For the text-containing cell, return its midpoint in [x, y] coordinate format. 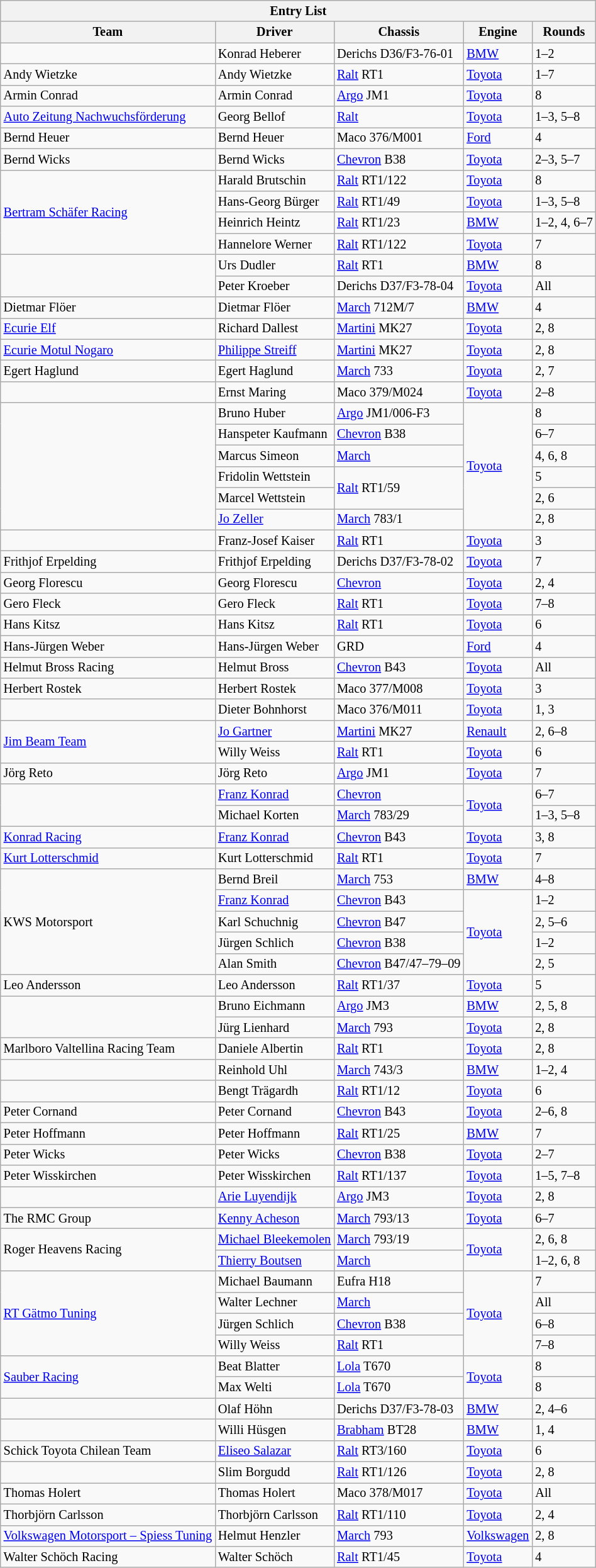
Derichs D37/F3-78-04 [399, 286]
Volkswagen [498, 1536]
Philippe Streiff [274, 350]
Eufra H18 [399, 1282]
2, 6, 8 [563, 1239]
Konrad Heberer [274, 53]
Harald Brutschin [274, 181]
Schick Toyota Chilean Team [108, 1451]
Roger Heavens Racing [108, 1250]
Ralt RT1/59 [399, 487]
Ralt RT1/12 [399, 1091]
Team [108, 32]
Auto Zeitung Nachwuchsförderung [108, 117]
March 733 [399, 371]
Hans-Georg Bürger [274, 201]
Volkswagen Motorsport – Spiess Tuning [108, 1536]
4–8 [563, 879]
Peter Kroeber [274, 286]
Michael Baumann [274, 1282]
Chevron B47/47–79–09 [399, 964]
Walter Schöch Racing [108, 1557]
Franz-Josef Kaiser [274, 540]
Derichs D37/F3-78-03 [399, 1409]
RT Gätmo Tuning [108, 1314]
March 793/19 [399, 1239]
Georg Bellof [274, 117]
Michael Bleekemolen [274, 1239]
2–3, 5–7 [563, 159]
Ecurie Motul Nogaro [108, 350]
Bruno Eichmann [274, 1006]
Reinhold Uhl [274, 1070]
2, 7 [563, 371]
Bernd Breil [274, 879]
Fridolin Wettstein [274, 477]
Rounds [563, 32]
Richard Dallest [274, 328]
Engine [498, 32]
Michael Korten [274, 815]
Heinrich Heintz [274, 223]
Dieter Bohnhorst [274, 710]
Alan Smith [274, 964]
4, 6, 8 [563, 456]
Konrad Racing [108, 837]
1–7 [563, 74]
2, 6 [563, 498]
Chassis [399, 32]
Slim Borgudd [274, 1472]
3, 8 [563, 837]
2, 5 [563, 964]
Ecurie Elf [108, 328]
Ralt RT1/37 [399, 985]
GRD [399, 646]
1–2, 6, 8 [563, 1260]
1, 3 [563, 710]
Ralt RT1/23 [399, 223]
Maco 377/M008 [399, 688]
Ralt RT1/49 [399, 201]
Daniele Albertin [274, 1049]
Jürg Lienhard [274, 1028]
1–2, 4, 6–7 [563, 223]
Ralt RT1/110 [399, 1515]
1, 4 [563, 1430]
KWS Motorsport [108, 921]
2–7 [563, 1155]
March 793/13 [399, 1218]
2, 4–6 [563, 1409]
2, 5–6 [563, 922]
Thierry Boutsen [274, 1260]
Ralt RT3/160 [399, 1451]
Driver [274, 32]
Beat Blatter [274, 1366]
Maco 378/M017 [399, 1493]
Sauber Racing [108, 1377]
Bertram Schäfer Racing [108, 213]
Ralt RT1/45 [399, 1557]
1–5, 7–8 [563, 1175]
Jo Zeller [274, 519]
Urs Dudler [274, 265]
2–6, 8 [563, 1112]
March 783/1 [399, 519]
Ernst Maring [274, 392]
Maco 376/M001 [399, 138]
Marcel Wettstein [274, 498]
Kenny Acheson [274, 1218]
March 753 [399, 879]
March 743/3 [399, 1070]
Ralt [399, 117]
Walter Lechner [274, 1302]
Helmut Bross [274, 668]
Ralt RT1/126 [399, 1472]
Arie Luyendijk [274, 1197]
Eliseo Salazar [274, 1451]
Maco 376/M011 [399, 710]
Marcus Simeon [274, 456]
Chevron B47 [399, 922]
Max Welti [274, 1387]
March 783/29 [399, 815]
Helmut Henzler [274, 1536]
Karl Schuchnig [274, 922]
2–8 [563, 392]
Ralt RT1/25 [399, 1133]
1–2, 4 [563, 1070]
Bengt Trägardh [274, 1091]
Jim Beam Team [108, 741]
Jo Gartner [274, 731]
2, 6–8 [563, 731]
Renault [498, 731]
Hannelore Werner [274, 244]
Entry List [298, 11]
Hanspeter Kaufmann [274, 434]
Helmut Bross Racing [108, 668]
Olaf Höhn [274, 1409]
Brabham BT28 [399, 1430]
Derichs D37/F3-78-02 [399, 561]
Maco 379/M024 [399, 392]
The RMC Group [108, 1218]
2, 5, 8 [563, 1006]
Derichs D36/F3-76-01 [399, 53]
Willi Hüsgen [274, 1430]
6–8 [563, 1324]
March 712M/7 [399, 308]
Walter Schöch [274, 1557]
Ralt RT1/137 [399, 1175]
Bruno Huber [274, 413]
Argo JM1/006-F3 [399, 413]
Marlboro Valtellina Racing Team [108, 1049]
